Scan for the cell matching the given text and deliver its (X, Y) coordinate at center. 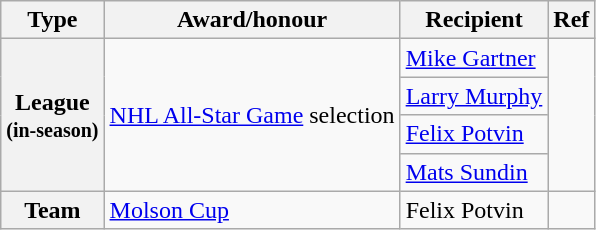
NHL All-Star Game selection (252, 115)
Mats Sundin (474, 172)
Larry Murphy (474, 96)
Mike Gartner (474, 58)
Type (52, 20)
League(in-season) (52, 115)
Award/honour (252, 20)
Team (52, 210)
Molson Cup (252, 210)
Ref (572, 20)
Recipient (474, 20)
